Provide the [X, Y] coordinate of the cell's center where the given text is located.  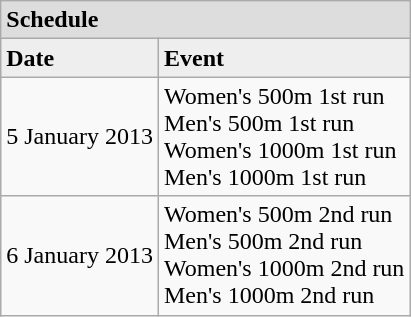
6 January 2013 [80, 256]
Women's 500m 1st runMen's 500m 1st runWomen's 1000m 1st runMen's 1000m 1st run [284, 136]
Date [80, 58]
Event [284, 58]
Women's 500m 2nd runMen's 500m 2nd runWomen's 1000m 2nd runMen's 1000m 2nd run [284, 256]
Schedule [206, 20]
5 January 2013 [80, 136]
